Identify which cell holds the provided text, then report its [X, Y] central coordinate. 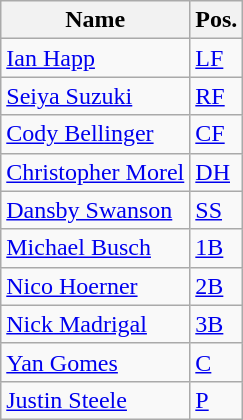
RF [216, 96]
CF [216, 134]
Dansby Swanson [96, 210]
LF [216, 58]
SS [216, 210]
Yan Gomes [96, 362]
3B [216, 324]
Justin Steele [96, 400]
DH [216, 172]
1B [216, 248]
Nick Madrigal [96, 324]
Ian Happ [96, 58]
Pos. [216, 20]
Cody Bellinger [96, 134]
Name [96, 20]
Nico Hoerner [96, 286]
2B [216, 286]
Christopher Morel [96, 172]
C [216, 362]
Michael Busch [96, 248]
P [216, 400]
Seiya Suzuki [96, 96]
